Provide the [x, y] coordinate of the cell's center where the given text is located.  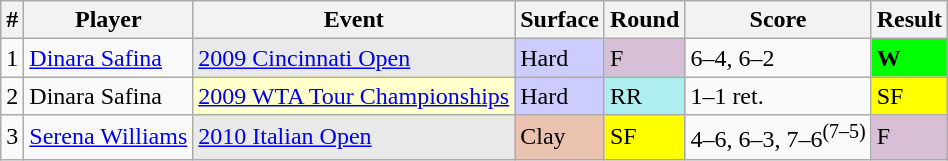
Result [909, 20]
4–6, 6–3, 7–6(7–5) [778, 138]
2010 Italian Open [354, 138]
W [909, 58]
# [12, 20]
3 [12, 138]
Player [108, 20]
Event [354, 20]
Clay [560, 138]
2009 WTA Tour Championships [354, 96]
Round [644, 20]
2 [12, 96]
Score [778, 20]
2009 Cincinnati Open [354, 58]
Serena Williams [108, 138]
1 [12, 58]
6–4, 6–2 [778, 58]
Surface [560, 20]
1–1 ret. [778, 96]
RR [644, 96]
